Identify which cell holds the provided text, then report its [X, Y] central coordinate. 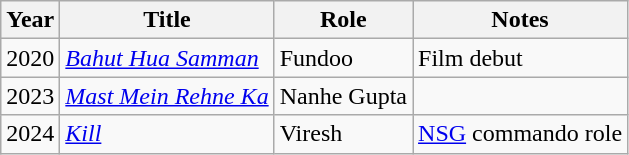
Kill [167, 134]
Bahut Hua Samman [167, 58]
2023 [30, 96]
NSG commando role [520, 134]
Notes [520, 20]
Film debut [520, 58]
Fundoo [343, 58]
2020 [30, 58]
Title [167, 20]
Nanhe Gupta [343, 96]
2024 [30, 134]
Mast Mein Rehne Ka [167, 96]
Year [30, 20]
Viresh [343, 134]
Role [343, 20]
